For the text-containing cell, return its midpoint in (x, y) coordinate format. 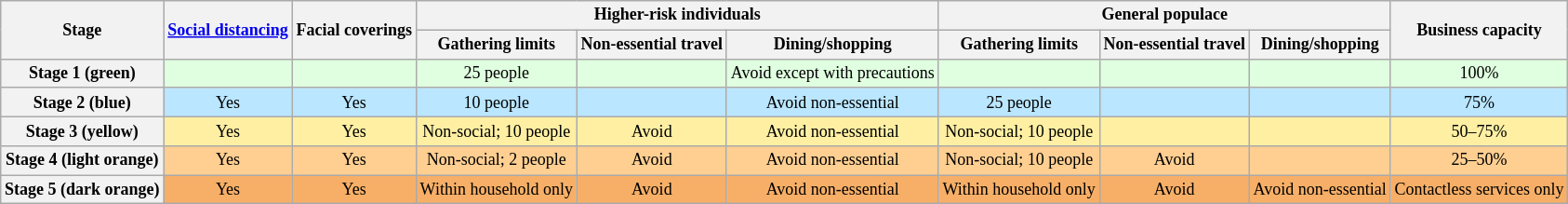
Stage (82, 30)
Facial coverings (353, 30)
General populace (1164, 15)
10 people (497, 102)
100% (1479, 73)
25–50% (1479, 160)
Contactless services only (1479, 190)
Avoid except with precautions (832, 73)
Non-social; 2 people (497, 160)
Stage 5 (dark orange) (82, 190)
Stage 3 (yellow) (82, 130)
50–75% (1479, 130)
Higher-risk individuals (677, 15)
75% (1479, 102)
Business capacity (1479, 30)
Social distancing (228, 30)
Stage 1 (green) (82, 73)
Stage 4 (light orange) (82, 160)
Stage 2 (blue) (82, 102)
